Return the [X, Y] coordinate for the center point of the cell that contains the specified text.  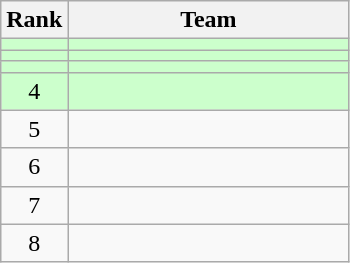
5 [34, 129]
4 [34, 91]
6 [34, 167]
Team [208, 20]
8 [34, 243]
7 [34, 205]
Rank [34, 20]
